Determine the (X, Y) coordinate at the center of the cell enclosing the given text.  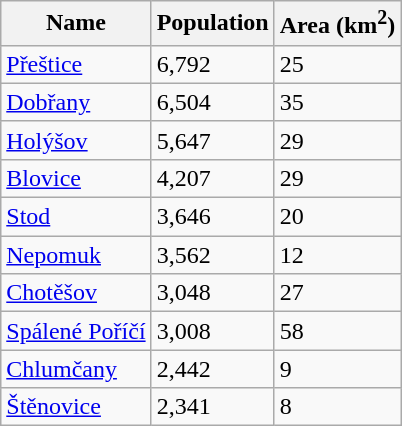
2,442 (212, 369)
20 (338, 217)
Spálené Poříčí (76, 331)
Chotěšov (76, 293)
2,341 (212, 407)
Blovice (76, 178)
6,504 (212, 102)
3,646 (212, 217)
Stod (76, 217)
Chlumčany (76, 369)
Holýšov (76, 140)
Name (76, 24)
4,207 (212, 178)
3,048 (212, 293)
Population (212, 24)
Přeštice (76, 64)
Nepomuk (76, 255)
25 (338, 64)
12 (338, 255)
Dobřany (76, 102)
3,562 (212, 255)
Area (km2) (338, 24)
5,647 (212, 140)
9 (338, 369)
8 (338, 407)
35 (338, 102)
58 (338, 331)
6,792 (212, 64)
3,008 (212, 331)
Štěnovice (76, 407)
27 (338, 293)
